Return the (X, Y) coordinate for the center point of the cell that contains the specified text.  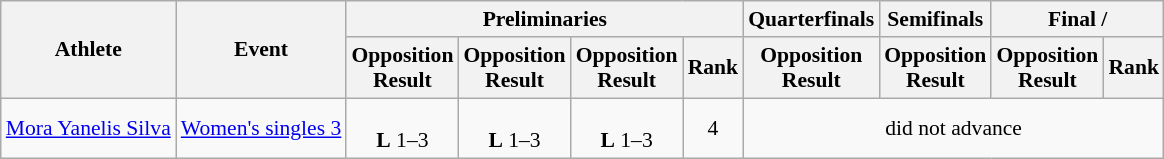
did not advance (954, 128)
Athlete (88, 50)
Quarterfinals (811, 19)
Semifinals (935, 19)
Women's singles 3 (262, 128)
4 (714, 128)
Mora Yanelis Silva (88, 128)
Event (262, 50)
Final / (1078, 19)
Preliminaries (544, 19)
